Capture the cell that displays the provided text and extract its (X, Y) central coordinate. 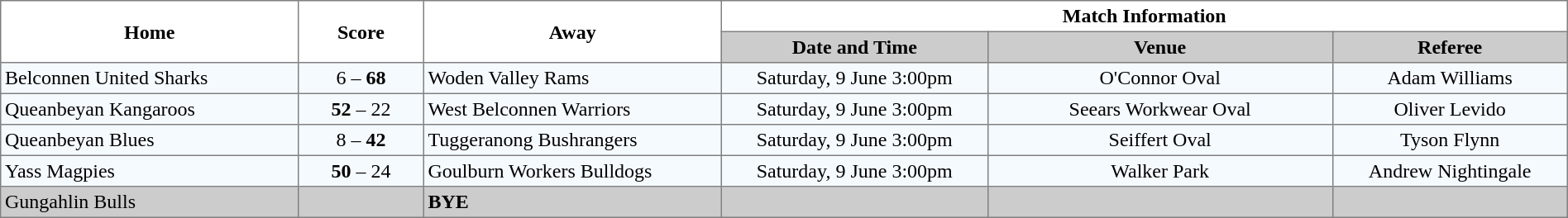
Andrew Nightingale (1450, 171)
Seiffert Oval (1159, 140)
8 – 42 (361, 140)
Match Information (1145, 17)
Oliver Levido (1450, 109)
Tyson Flynn (1450, 140)
Queanbeyan Blues (150, 140)
Date and Time (854, 47)
Yass Magpies (150, 171)
O'Connor Oval (1159, 78)
Away (572, 31)
Adam Williams (1450, 78)
Belconnen United Sharks (150, 78)
Seears Workwear Oval (1159, 109)
Woden Valley Rams (572, 78)
Queanbeyan Kangaroos (150, 109)
52 – 22 (361, 109)
West Belconnen Warriors (572, 109)
50 – 24 (361, 171)
6 – 68 (361, 78)
Venue (1159, 47)
Home (150, 31)
Goulburn Workers Bulldogs (572, 171)
Walker Park (1159, 171)
Score (361, 31)
Gungahlin Bulls (150, 202)
Referee (1450, 47)
BYE (572, 202)
Tuggeranong Bushrangers (572, 140)
